Identify which cell holds the provided text, then report its (X, Y) central coordinate. 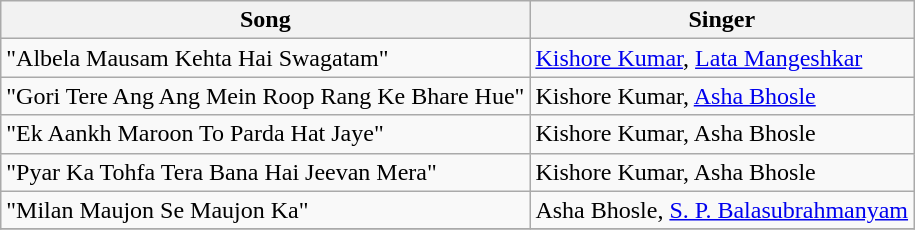
Asha Bhosle, S. P. Balasubrahmanyam (722, 210)
"Milan Maujon Se Maujon Ka" (266, 210)
"Gori Tere Ang Ang Mein Roop Rang Ke Bhare Hue" (266, 96)
Singer (722, 20)
Song (266, 20)
"Albela Mausam Kehta Hai Swagatam" (266, 58)
"Ek Aankh Maroon To Parda Hat Jaye" (266, 134)
"Pyar Ka Tohfa Tera Bana Hai Jeevan Mera" (266, 172)
Kishore Kumar, Lata Mangeshkar (722, 58)
